For the text-containing cell, return its midpoint in (X, Y) coordinate format. 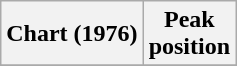
Chart (1976) (72, 34)
Peak position (189, 34)
